Return [x, y] of the center of cell containing provided text 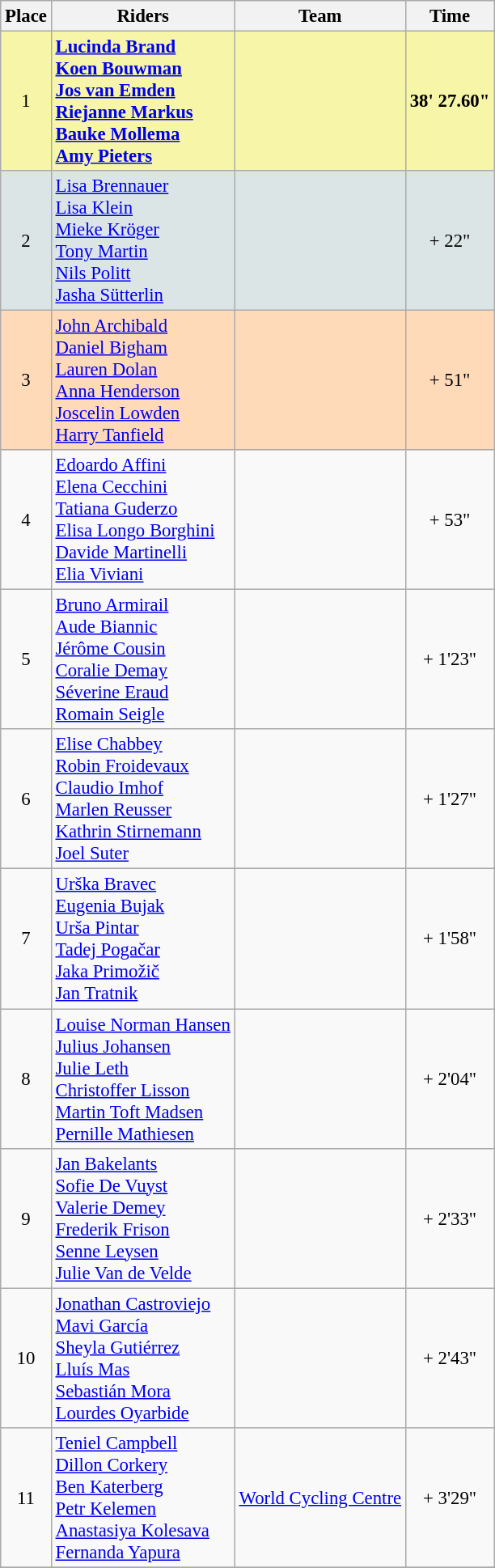
8 [26, 1079]
Time [450, 16]
Edoardo AffiniElena CecchiniTatiana GuderzoElisa Longo BorghiniDavide MartinelliElia Viviani [142, 519]
+ 1'23" [450, 660]
Riders [142, 16]
+ 2'33" [450, 1218]
Lucinda BrandKoen BouwmanJos van EmdenRiejanne MarkusBauke MollemaAmy Pieters [142, 102]
Jan BakelantsSofie De VuystValerie DemeyFrederik FrisonSenne LeysenJulie Van de Velde [142, 1218]
38' 27.60" [450, 102]
10 [26, 1358]
Jonathan CastroviejoMavi GarcíaSheyla GutiérrezLluís MasSebastián MoraLourdes Oyarbide [142, 1358]
+ 53" [450, 519]
5 [26, 660]
+ 3'29" [450, 1497]
Urška BravecEugenia BujakUrša PintarTadej PogačarJaka PrimožičJan Tratnik [142, 939]
World Cycling Centre [320, 1497]
11 [26, 1497]
+ 22" [450, 241]
+ 51" [450, 380]
Teniel Campbell Dillon Corkery Ben Katerberg Petr Kelemen Anastasiya Kolesava Fernanda Yapura [142, 1497]
9 [26, 1218]
+ 1'58" [450, 939]
+ 2'43" [450, 1358]
Bruno ArmirailAude BiannicJérôme CousinCoralie DemaySéverine EraudRomain Seigle [142, 660]
Place [26, 16]
John ArchibaldDaniel BighamLauren DolanAnna HendersonJoscelin LowdenHarry Tanfield [142, 380]
+ 2'04" [450, 1079]
1 [26, 102]
4 [26, 519]
Lisa BrennauerLisa KleinMieke KrögerTony MartinNils PolittJasha Sütterlin [142, 241]
6 [26, 799]
2 [26, 241]
Elise ChabbeyRobin FroidevauxClaudio ImhofMarlen ReusserKathrin StirnemannJoel Suter [142, 799]
+ 1'27" [450, 799]
3 [26, 380]
Louise Norman HansenJulius JohansenJulie LethChristoffer LissonMartin Toft MadsenPernille Mathiesen [142, 1079]
Team [320, 16]
7 [26, 939]
